Provide the (x, y) coordinate of the cell's center where the given text is located.  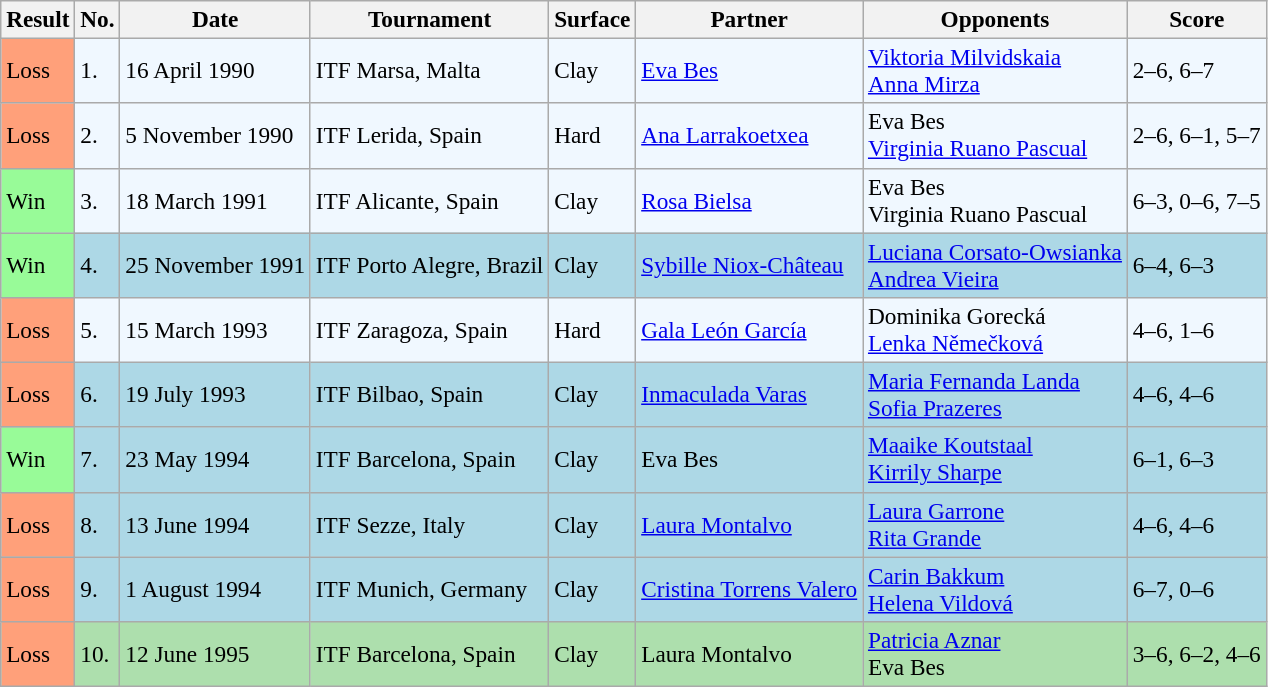
Score (1196, 19)
5. (98, 330)
23 May 1994 (215, 460)
Rosa Bielsa (750, 200)
ITF Lerida, Spain (429, 136)
Date (215, 19)
2–6, 6–1, 5–7 (1196, 136)
3. (98, 200)
Laura Garrone Rita Grande (996, 524)
7. (98, 460)
Tournament (429, 19)
Luciana Corsato-Owsianka Andrea Vieira (996, 264)
Sybille Niox-Château (750, 264)
ITF Bilbao, Spain (429, 394)
9. (98, 588)
Viktoria Milvidskaia Anna Mirza (996, 70)
Inmaculada Varas (750, 394)
5 November 1990 (215, 136)
18 March 1991 (215, 200)
Dominika Gorecká Lenka Němečková (996, 330)
Patricia Aznar Eva Bes (996, 654)
Cristina Torrens Valero (750, 588)
Result (38, 19)
25 November 1991 (215, 264)
16 April 1990 (215, 70)
12 June 1995 (215, 654)
6–1, 6–3 (1196, 460)
6–3, 0–6, 7–5 (1196, 200)
Maaike Koutstaal Kirrily Sharpe (996, 460)
4. (98, 264)
19 July 1993 (215, 394)
2–6, 6–7 (1196, 70)
1. (98, 70)
15 March 1993 (215, 330)
Opponents (996, 19)
ITF Munich, Germany (429, 588)
ITF Sezze, Italy (429, 524)
ITF Marsa, Malta (429, 70)
13 June 1994 (215, 524)
Gala León García (750, 330)
ITF Alicante, Spain (429, 200)
Surface (592, 19)
Partner (750, 19)
Carin Bakkum Helena Vildová (996, 588)
ITF Porto Alegre, Brazil (429, 264)
10. (98, 654)
Ana Larrakoetxea (750, 136)
Maria Fernanda Landa Sofia Prazeres (996, 394)
ITF Zaragoza, Spain (429, 330)
6–7, 0–6 (1196, 588)
3–6, 6–2, 4–6 (1196, 654)
No. (98, 19)
4–6, 1–6 (1196, 330)
2. (98, 136)
6–4, 6–3 (1196, 264)
1 August 1994 (215, 588)
8. (98, 524)
6. (98, 394)
